Identify which cell holds the provided text, then report its (x, y) central coordinate. 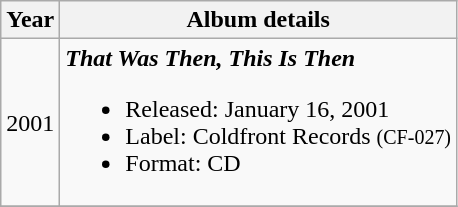
That Was Then, This Is ThenReleased: January 16, 2001Label: Coldfront Records (CF-027)Format: CD (258, 122)
Year (30, 20)
2001 (30, 122)
Album details (258, 20)
